Pinpoint the cell where the given text exists, returning its [X, Y] midpoint coordinate. 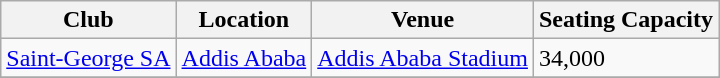
Addis Ababa Stadium [423, 58]
Saint-George SA [88, 58]
Club [88, 20]
Seating Capacity [626, 20]
Location [244, 20]
Addis Ababa [244, 58]
Venue [423, 20]
34,000 [626, 58]
